Determine the [x, y] coordinate at the center of the cell enclosing the given text.  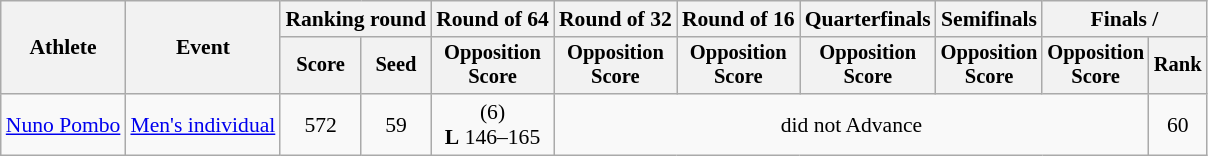
60 [1178, 124]
572 [320, 124]
Event [202, 48]
Nuno Pombo [64, 124]
Round of 16 [738, 19]
Score [320, 66]
Round of 32 [616, 19]
(6)L 146–165 [492, 124]
Quarterfinals [868, 19]
59 [396, 124]
Round of 64 [492, 19]
Men's individual [202, 124]
did not Advance [852, 124]
Seed [396, 66]
Finals / [1124, 19]
Athlete [64, 48]
Rank [1178, 66]
Semifinals [990, 19]
Ranking round [356, 19]
